From the cell containing the given text, extract its center point as (x, y) coordinate. 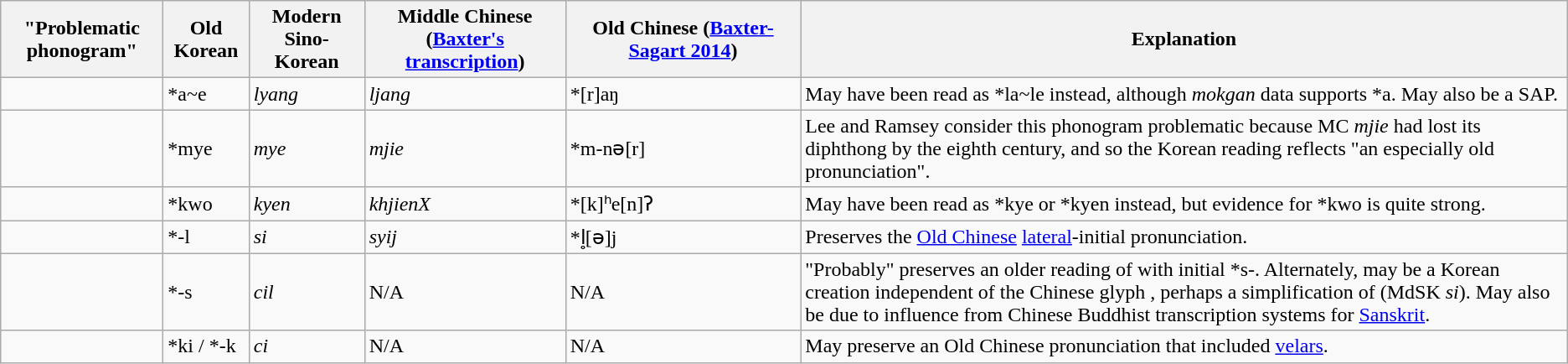
May have been read as *la~le instead, although mokgan data supports *a. May also be a SAP. (1184, 94)
*[r]aŋ (683, 94)
syij (465, 237)
*-s (206, 292)
*mye (206, 148)
mye (307, 148)
*a~e (206, 94)
*kwo (206, 204)
*m-nə[r] (683, 148)
Preserves the Old Chinese lateral-initial pronunciation. (1184, 237)
mjie (465, 148)
kyen (307, 204)
*[k]ʰe[n]ʔ (683, 204)
si (307, 237)
ci (307, 346)
ljang (465, 94)
May have been read as *kye or *kyen instead, but evidence for *kwo is quite strong. (1184, 204)
*ki / *-k (206, 346)
lyang (307, 94)
Modern Sino-Korean (307, 39)
*-l (206, 237)
Old Korean (206, 39)
*l̥[ə]j (683, 237)
May preserve an Old Chinese pronunciation that included velars. (1184, 346)
Middle Chinese (Baxter's transcription) (465, 39)
Old Chinese (Baxter-Sagart 2014) (683, 39)
khjienX (465, 204)
"Problematic phonogram" (82, 39)
cil (307, 292)
Explanation (1184, 39)
